Extract the [x, y] coordinate from the center of the cell holding the provided text.  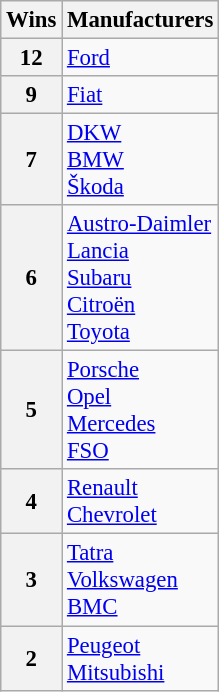
9 [32, 95]
Wins [32, 20]
4 [32, 502]
5 [32, 410]
6 [32, 278]
Renault Chevrolet [140, 502]
Peugeot Mitsubishi [140, 658]
2 [32, 658]
Fiat [140, 95]
12 [32, 58]
Tatra Volkswagen BMC [140, 580]
3 [32, 580]
Manufacturers [140, 20]
DKW BMW Škoda [140, 160]
Porsche Opel Mercedes FSO [140, 410]
Ford [140, 58]
7 [32, 160]
Austro-Daimler Lancia Subaru Citroën Toyota [140, 278]
